From the cell containing the given text, extract its center point as (X, Y) coordinate. 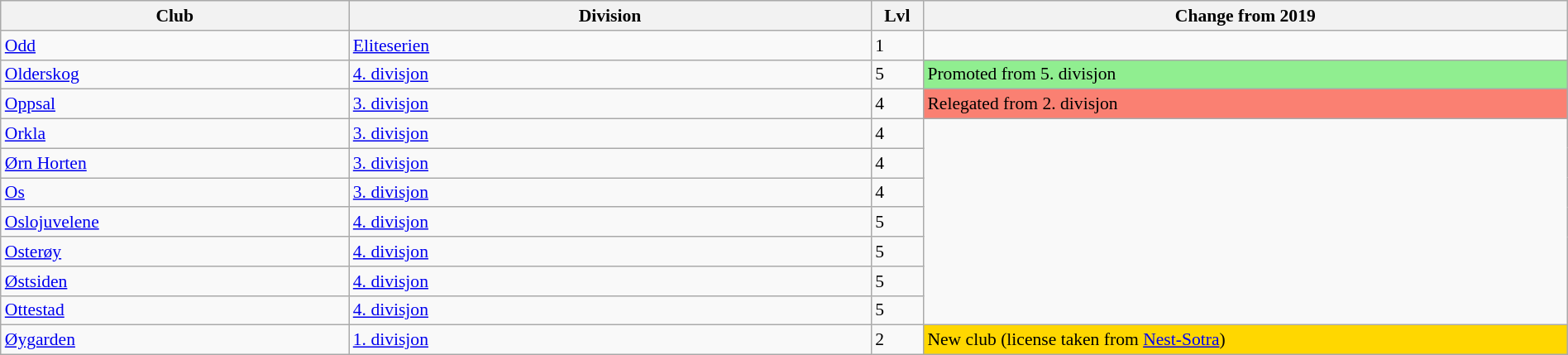
Lvl (896, 16)
2 (896, 340)
Osterøy (175, 252)
Eliteserien (610, 46)
New club (license taken from Nest-Sotra) (1245, 340)
Oppsal (175, 104)
Oslojuvelene (175, 223)
Orkla (175, 134)
1. divisjon (610, 340)
Os (175, 193)
Ørn Horten (175, 163)
Odd (175, 46)
1 (896, 46)
Relegated from 2. divisjon (1245, 104)
Ottestad (175, 310)
Division (610, 16)
Olderskog (175, 74)
Øygarden (175, 340)
Club (175, 16)
Østsiden (175, 281)
Change from 2019 (1245, 16)
Promoted from 5. divisjon (1245, 74)
